Pinpoint the cell where the given text exists, returning its [X, Y] midpoint coordinate. 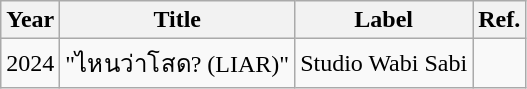
Title [178, 20]
Studio Wabi Sabi [384, 64]
2024 [30, 64]
Label [384, 20]
Year [30, 20]
Ref. [500, 20]
"ไหนว่าโสด? (LIAR)" [178, 64]
